Extract the (X, Y) coordinate from the center of the cell holding the provided text.  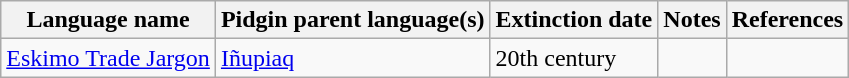
20th century (574, 58)
Eskimo Trade Jargon (108, 58)
Notes (692, 20)
References (788, 20)
Extinction date (574, 20)
Iñupiaq (352, 58)
Language name (108, 20)
Pidgin parent language(s) (352, 20)
